Identify which cell holds the provided text, then report its [x, y] central coordinate. 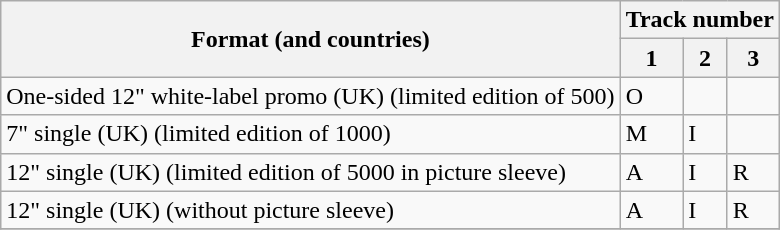
12" single (UK) (limited edition of 5000 in picture sleeve) [310, 172]
One-sided 12" white-label promo (UK) (limited edition of 500) [310, 96]
1 [652, 58]
M [652, 134]
12" single (UK) (without picture sleeve) [310, 210]
Track number [700, 20]
2 [705, 58]
3 [753, 58]
Format (and countries) [310, 39]
O [652, 96]
7" single (UK) (limited edition of 1000) [310, 134]
